For the text-containing cell, return its midpoint in [X, Y] coordinate format. 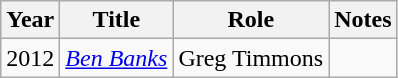
Ben Banks [116, 58]
Greg Timmons [251, 58]
Year [30, 20]
Notes [363, 20]
Title [116, 20]
Role [251, 20]
2012 [30, 58]
